Capture the cell that displays the provided text and extract its (x, y) central coordinate. 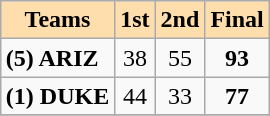
77 (237, 96)
38 (135, 58)
44 (135, 96)
(5) ARIZ (57, 58)
(1) DUKE (57, 96)
1st (135, 20)
93 (237, 58)
2nd (180, 20)
Teams (57, 20)
33 (180, 96)
55 (180, 58)
Final (237, 20)
